Return the (x, y) coordinate for the center point of the cell that contains the specified text.  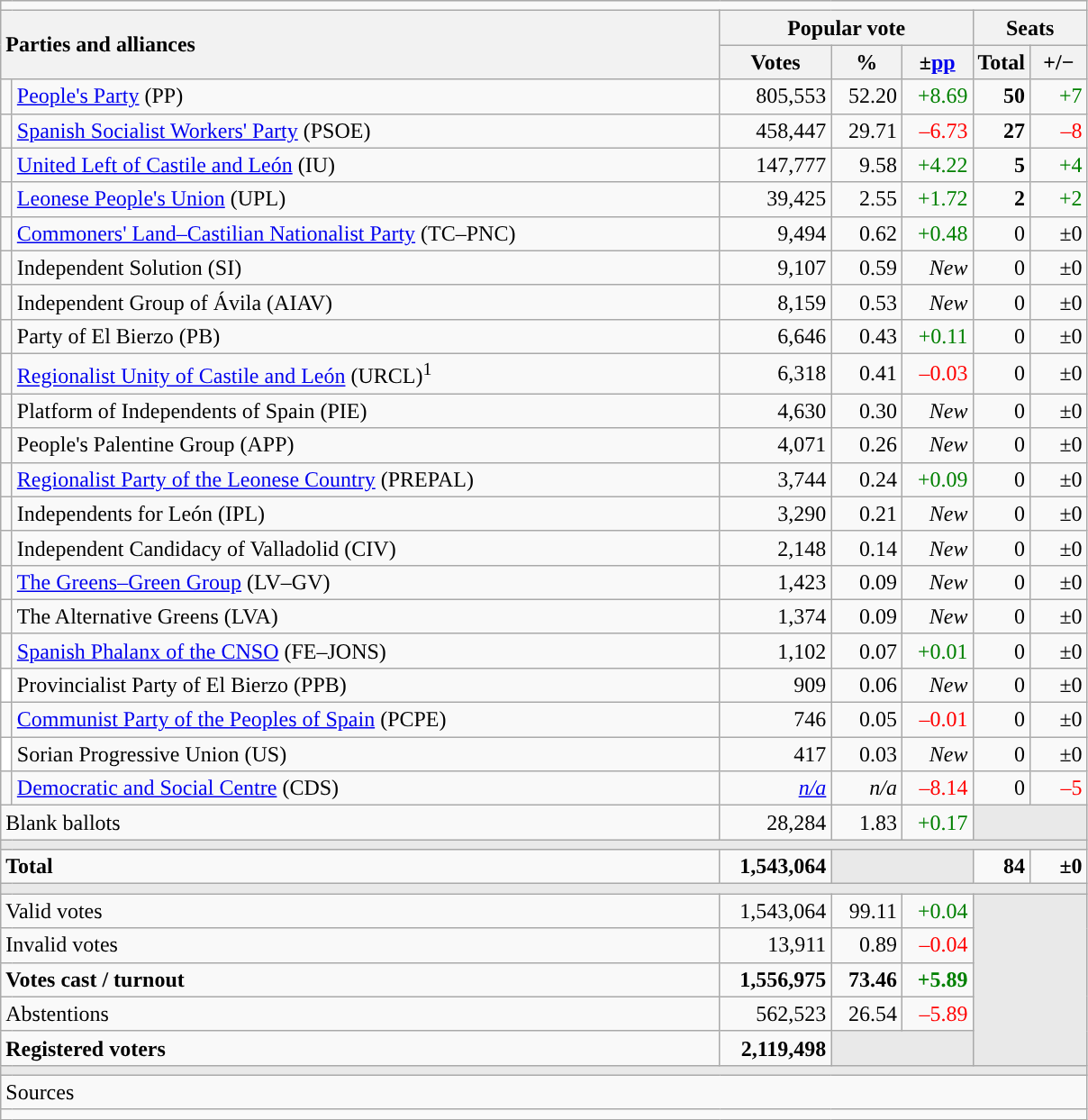
562,523 (775, 1014)
746 (775, 720)
1,423 (775, 582)
–8 (1059, 131)
–0.04 (937, 945)
417 (775, 754)
Independent Group of Ávila (AIAV) (366, 302)
0.06 (866, 685)
0.14 (866, 548)
84 (1002, 867)
Platform of Independents of Spain (PIE) (366, 411)
Seats (1030, 28)
Independent Candidacy of Valladolid (CIV) (366, 548)
Spanish Socialist Workers' Party (PSOE) (366, 131)
Leonese People's Union (UPL) (366, 199)
+2 (1059, 199)
Votes (775, 62)
6,646 (775, 336)
+0.11 (937, 336)
+7 (1059, 96)
–5 (1059, 788)
Abstentions (360, 1014)
1,374 (775, 616)
909 (775, 685)
Commoners' Land–Castilian Nationalist Party (TC–PNC) (366, 233)
+0.09 (937, 479)
9.58 (866, 165)
0.21 (866, 514)
Sources (544, 1092)
Votes cast / turnout (360, 979)
0.05 (866, 720)
13,911 (775, 945)
0.89 (866, 945)
39,425 (775, 199)
3,744 (775, 479)
People's Palentine Group (APP) (366, 445)
99.11 (866, 911)
Independent Solution (SI) (366, 268)
Communist Party of the Peoples of Spain (PCPE) (366, 720)
Democratic and Social Centre (CDS) (366, 788)
Parties and alliances (360, 45)
–6.73 (937, 131)
United Left of Castile and León (IU) (366, 165)
±pp (937, 62)
0.07 (866, 651)
+4 (1059, 165)
0.30 (866, 411)
+0.17 (937, 823)
Spanish Phalanx of the CNSO (FE–JONS) (366, 651)
73.46 (866, 979)
–0.03 (937, 373)
26.54 (866, 1014)
Regionalist Party of the Leonese Country (PREPAL) (366, 479)
Regionalist Unity of Castile and León (URCL)1 (366, 373)
Independents for León (IPL) (366, 514)
+1.72 (937, 199)
Blank ballots (360, 823)
5 (1002, 165)
0.53 (866, 302)
2.55 (866, 199)
+/− (1059, 62)
Popular vote (847, 28)
Invalid votes (360, 945)
458,447 (775, 131)
4,071 (775, 445)
4,630 (775, 411)
147,777 (775, 165)
+0.01 (937, 651)
6,318 (775, 373)
–8.14 (937, 788)
+4.22 (937, 165)
Sorian Progressive Union (US) (366, 754)
+0.48 (937, 233)
People's Party (PP) (366, 96)
Provincialist Party of El Bierzo (PPB) (366, 685)
+8.69 (937, 96)
0.24 (866, 479)
29.71 (866, 131)
2 (1002, 199)
0.03 (866, 754)
Registered voters (360, 1048)
805,553 (775, 96)
–5.89 (937, 1014)
2,148 (775, 548)
27 (1002, 131)
28,284 (775, 823)
0.59 (866, 268)
3,290 (775, 514)
1,556,975 (775, 979)
The Greens–Green Group (LV–GV) (366, 582)
0.26 (866, 445)
1.83 (866, 823)
1,102 (775, 651)
50 (1002, 96)
0.43 (866, 336)
2,119,498 (775, 1048)
Valid votes (360, 911)
9,107 (775, 268)
9,494 (775, 233)
0.62 (866, 233)
+5.89 (937, 979)
52.20 (866, 96)
% (866, 62)
The Alternative Greens (LVA) (366, 616)
0.41 (866, 373)
8,159 (775, 302)
–0.01 (937, 720)
Party of El Bierzo (PB) (366, 336)
+0.04 (937, 911)
